Search for the cell housing the specified text and yield its (X, Y) center coordinate. 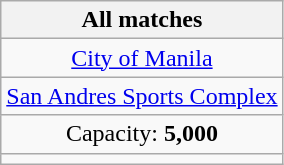
City of Manila (142, 58)
Capacity: 5,000 (142, 134)
All matches (142, 20)
San Andres Sports Complex (142, 96)
